Pinpoint the cell where the given text exists, returning its (X, Y) midpoint coordinate. 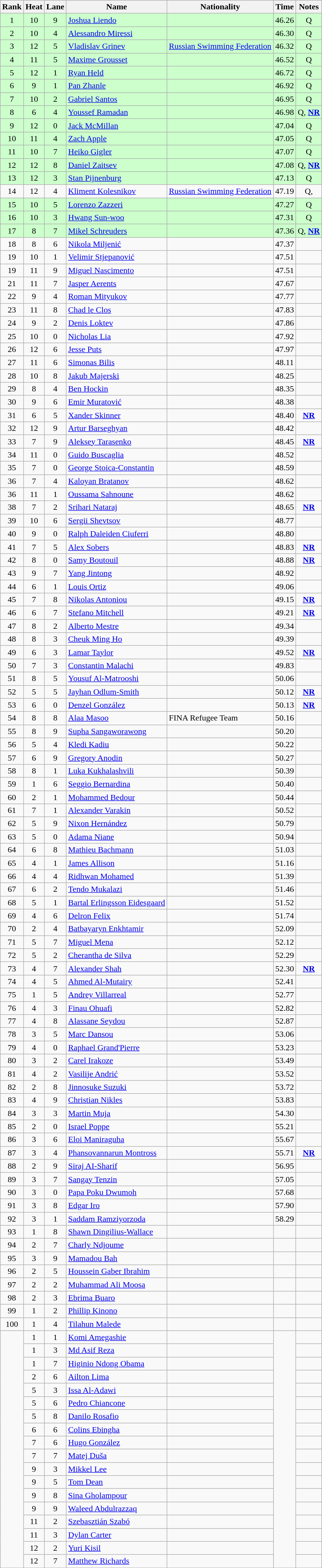
88 (12, 1166)
Sina Gholampour (116, 1495)
50.39 (285, 771)
39 (12, 520)
50.79 (285, 824)
51.74 (285, 916)
51.16 (285, 863)
Stefano Mitchell (116, 613)
50.06 (285, 679)
Alaa Masoo (116, 718)
Vasilije Andrić (116, 1074)
51 (12, 679)
68 (12, 903)
96 (12, 1271)
53.23 (285, 1048)
Colins Ebingha (116, 1430)
46.52 (285, 60)
28 (12, 375)
Siraj AI-Sharif (116, 1166)
53.06 (285, 1034)
47.92 (285, 336)
26 (12, 349)
James Allison (116, 863)
31 (12, 415)
62 (12, 824)
74 (12, 981)
Supha Sangaworawong (116, 731)
Simonas Bilis (116, 362)
Papa Poku Dwumoh (116, 1192)
Miguel Nascimento (116, 270)
48.40 (285, 415)
47.31 (285, 218)
Emir Muratović (116, 402)
Lamar Taylor (116, 652)
Matthew Richards (116, 1561)
Mamadou Bah (116, 1258)
25 (12, 336)
81 (12, 1074)
50.13 (285, 705)
Israel Poppe (116, 1126)
Alexander Shah (116, 968)
58.29 (285, 1218)
97 (12, 1285)
Denzel González (116, 705)
47.36 (285, 231)
Srihari Nataraj (116, 507)
69 (12, 916)
47.37 (285, 244)
57.90 (285, 1205)
93 (12, 1232)
Phillip Kinono (116, 1311)
65 (12, 863)
Joshua Liendo (116, 20)
Rank (12, 7)
57 (12, 758)
53 (12, 705)
48.42 (285, 428)
Phansovannarun Montross (116, 1153)
Daniel Zaitsev (116, 165)
Delron Felix (116, 916)
Yousuf Al-Matrooshi (116, 679)
52.12 (285, 942)
Time (285, 7)
Name (116, 7)
Alexander Varakin (116, 810)
47.19 (285, 191)
50 (12, 665)
Alessandro Miressi (116, 33)
48.35 (285, 389)
46.98 (285, 112)
Cherantha de Silva (116, 955)
50.22 (285, 744)
57.68 (285, 1192)
Sergii Shevtsov (116, 520)
45 (12, 600)
49.39 (285, 639)
46 (12, 613)
79 (12, 1048)
52.29 (285, 955)
49.21 (285, 613)
18 (12, 244)
47.13 (285, 178)
75 (12, 995)
Edgar Iro (116, 1205)
Pan Zhanle (116, 86)
99 (12, 1311)
16 (12, 218)
Notes (309, 7)
Hwang Sun-woo (116, 218)
Maxime Grousset (116, 60)
Shawn Dingilius-Wallace (116, 1232)
56 (12, 744)
52.87 (285, 1021)
Waleed Abdulrazzaq (116, 1508)
47.04 (285, 125)
51.46 (285, 889)
48.45 (285, 442)
Ebrima Buaro (116, 1298)
94 (12, 1245)
Miguel Mena (116, 942)
Aleksey Tarasenko (116, 442)
Christian Nikles (116, 1100)
76 (12, 1008)
48.92 (285, 573)
42 (12, 560)
Danilo Rosafio (116, 1416)
Adama Niane (116, 837)
Finau Ohuafi (116, 1008)
46.95 (285, 99)
100 (12, 1324)
Stan Pijnenburg (116, 178)
53.49 (285, 1061)
48.38 (285, 402)
Dylan Carter (116, 1535)
Mohammed Bedour (116, 797)
FINA Refugee Team (220, 718)
Jack McMillan (116, 125)
59 (12, 784)
Oussama Sahnoune (116, 494)
21 (12, 283)
48.88 (285, 560)
Raphael Grand'Pierre (116, 1048)
Mikkel Lee (116, 1469)
Yang Jintong (116, 573)
Samy Boutouil (116, 560)
Vladislav Grinev (116, 46)
Chad le Clos (116, 310)
57.05 (285, 1179)
48.52 (285, 455)
43 (12, 573)
47.07 (285, 152)
50.52 (285, 810)
52 (12, 692)
38 (12, 507)
56.95 (285, 1166)
47.67 (285, 283)
Artur Barseghyan (116, 428)
Andrey Villarreal (116, 995)
Hugo González (116, 1443)
50.20 (285, 731)
Szebasztián Szabó (116, 1522)
47 (12, 626)
Xander Skinner (116, 415)
95 (12, 1258)
23 (12, 310)
73 (12, 968)
Kledi Kadiu (116, 744)
Saddam Ramziyorzoda (116, 1218)
47.77 (285, 297)
48.11 (285, 362)
Velimir Stjepanović (116, 257)
Bartal Erlingsson Eidesgaard (116, 903)
Yuri Kisil (116, 1548)
77 (12, 1021)
51.39 (285, 876)
44 (12, 587)
47.83 (285, 310)
49 (12, 652)
72 (12, 955)
85 (12, 1126)
50.44 (285, 797)
61 (12, 810)
83 (12, 1100)
52.09 (285, 929)
53.83 (285, 1100)
Ralph Daleiden Ciuferri (116, 534)
86 (12, 1140)
64 (12, 850)
Gregory Anodin (116, 758)
55.21 (285, 1126)
50.12 (285, 692)
Komi Amegashie (116, 1337)
90 (12, 1192)
49.15 (285, 600)
51.52 (285, 903)
71 (12, 942)
Alberto Mestre (116, 626)
Roman Mityukov (116, 297)
47.27 (285, 205)
Marc Dansou (116, 1034)
Alassane Seydou (116, 1021)
50.94 (285, 837)
50.40 (285, 784)
Kaloyan Bratanov (116, 481)
52.41 (285, 981)
78 (12, 1034)
Carel Irakoze (116, 1061)
14 (12, 191)
49.52 (285, 652)
50.16 (285, 718)
Jayhan Odlum-Smith (116, 692)
Tom Dean (116, 1482)
48.59 (285, 468)
30 (12, 402)
Heat (34, 7)
40 (12, 534)
Martin Muja (116, 1113)
Luka Kukhalashvili (116, 771)
82 (12, 1087)
Eloi Maniraguha (116, 1140)
46.72 (285, 73)
46.26 (285, 20)
50.27 (285, 758)
63 (12, 837)
47.97 (285, 349)
Louis Ortiz (116, 587)
Md Asif Reza (116, 1350)
Gabriel Santos (116, 99)
49.34 (285, 626)
91 (12, 1205)
Guido Buscaglia (116, 455)
41 (12, 547)
84 (12, 1113)
46.30 (285, 33)
51.03 (285, 850)
Lane (55, 7)
Nixon Hernández (116, 824)
Ahmed Al-Mutairy (116, 981)
Nicholas Lia (116, 336)
Nationality (220, 7)
98 (12, 1298)
Jinnosuke Suzuki (116, 1087)
47.08 (285, 165)
17 (12, 231)
70 (12, 929)
80 (12, 1061)
Seggio Bernardina (116, 784)
Lorenzo Zazzeri (116, 205)
Jakub Majerski (116, 375)
35 (12, 468)
54 (12, 718)
66 (12, 876)
34 (12, 455)
Muhammad Ali Moosa (116, 1285)
Zach Apple (116, 138)
Jesse Puts (116, 349)
Constantin Malachi (116, 665)
67 (12, 889)
55 (12, 731)
54.30 (285, 1113)
60 (12, 797)
Nikolas Antoniou (116, 600)
52.30 (285, 968)
Matej Duša (116, 1456)
29 (12, 389)
53.52 (285, 1074)
Tendo Mukalazi (116, 889)
Higinio Ndong Obama (116, 1363)
Cheuk Ming Ho (116, 639)
48.65 (285, 507)
48.80 (285, 534)
Youssef Ramadan (116, 112)
15 (12, 205)
Ailton Lima (116, 1377)
13 (12, 178)
52.82 (285, 1008)
46.32 (285, 46)
48.83 (285, 547)
55.67 (285, 1140)
87 (12, 1153)
48.25 (285, 375)
Denis Loktev (116, 323)
32 (12, 428)
52.77 (285, 995)
48.77 (285, 520)
47.05 (285, 138)
92 (12, 1218)
Heiko Gigler (116, 152)
Mathieu Bachmann (116, 850)
Tilahun Malede (116, 1324)
89 (12, 1179)
Kliment Kolesnikov (116, 191)
Pedro Chiancone (116, 1403)
Nikola Miljenić (116, 244)
49.06 (285, 587)
Ryan Held (116, 73)
Sangay Tenzin (116, 1179)
Houssein Gaber Ibrahim (116, 1271)
49.83 (285, 665)
Batbayaryn Enkhtamir (116, 929)
55.71 (285, 1153)
46.92 (285, 86)
Issa Al-Adawi (116, 1390)
Jasper Aerents (116, 283)
Q, (309, 191)
53.72 (285, 1087)
33 (12, 442)
47.86 (285, 323)
Mikel Schreuders (116, 231)
27 (12, 362)
48 (12, 639)
Ben Hockin (116, 389)
58 (12, 771)
Ridhwan Mohamed (116, 876)
Alex Sobers (116, 547)
Charly Ndjoume (116, 1245)
22 (12, 297)
24 (12, 323)
George Stoica-Constantin (116, 468)
